For the text-containing cell, return its midpoint in (x, y) coordinate format. 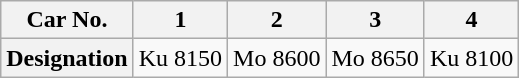
3 (375, 20)
Ku 8150 (180, 58)
4 (471, 20)
Designation (67, 58)
Mo 8650 (375, 58)
Ku 8100 (471, 58)
1 (180, 20)
Mo 8600 (277, 58)
2 (277, 20)
Car No. (67, 20)
